Locate the cell with the specified text and output its [X, Y] center coordinate. 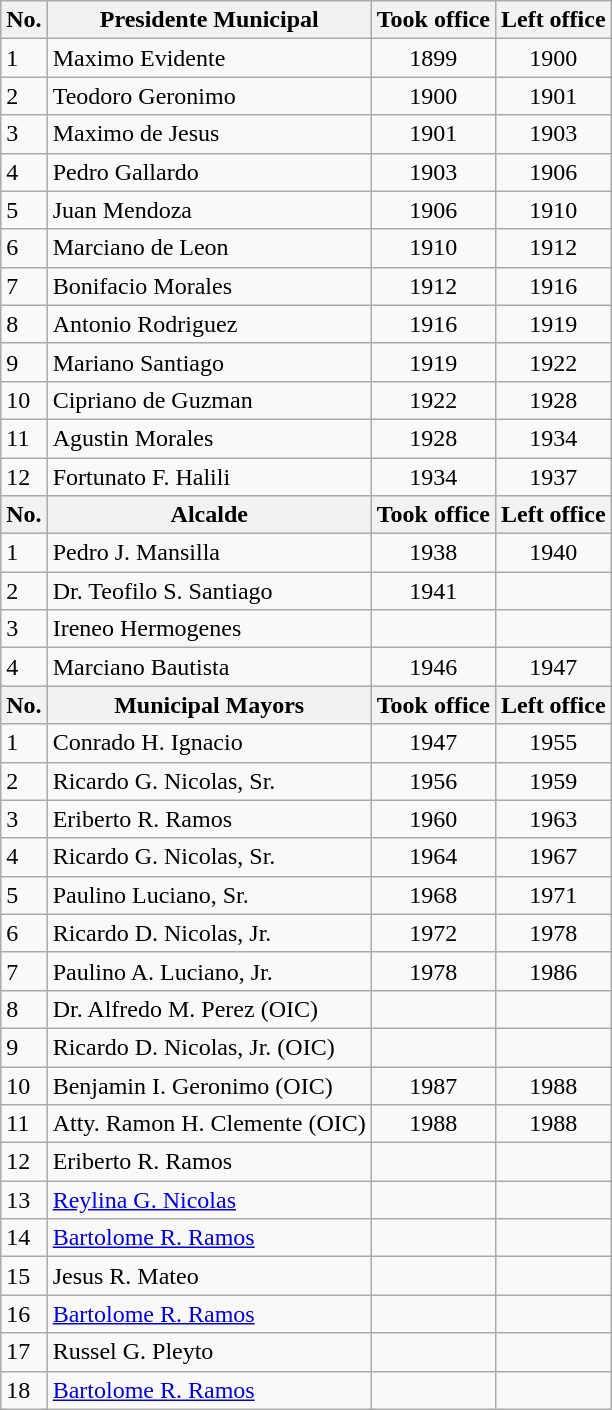
Municipal Mayors [209, 705]
Pedro Gallardo [209, 172]
Agustin Morales [209, 438]
Paulino Luciano, Sr. [209, 895]
1963 [553, 819]
1938 [433, 553]
Teodoro Geronimo [209, 96]
Ricardo D. Nicolas, Jr. (OIC) [209, 1047]
Atty. Ramon H. Clemente (OIC) [209, 1124]
1964 [433, 857]
Bonifacio Morales [209, 286]
13 [24, 1200]
1955 [553, 743]
Mariano Santiago [209, 362]
Pedro J. Mansilla [209, 553]
Marciano de Leon [209, 248]
1941 [433, 591]
1956 [433, 781]
Conrado H. Ignacio [209, 743]
Juan Mendoza [209, 210]
Ricardo D. Nicolas, Jr. [209, 933]
1946 [433, 667]
Maximo Evidente [209, 58]
1986 [553, 971]
14 [24, 1238]
1971 [553, 895]
Russel G. Pleyto [209, 1352]
Antonio Rodriguez [209, 324]
1899 [433, 58]
1987 [433, 1085]
Cipriano de Guzman [209, 400]
1972 [433, 933]
Reylina G. Nicolas [209, 1200]
15 [24, 1276]
Paulino A. Luciano, Jr. [209, 971]
1960 [433, 819]
18 [24, 1390]
Presidente Municipal [209, 20]
1959 [553, 781]
17 [24, 1352]
1967 [553, 857]
Ireneo Hermogenes [209, 629]
16 [24, 1314]
1940 [553, 553]
Dr. Teofilo S. Santiago [209, 591]
Jesus R. Mateo [209, 1276]
Alcalde [209, 515]
Benjamin I. Geronimo (OIC) [209, 1085]
Marciano Bautista [209, 667]
1937 [553, 477]
Dr. Alfredo M. Perez (OIC) [209, 1009]
Maximo de Jesus [209, 134]
1968 [433, 895]
Fortunato F. Halili [209, 477]
